Search for the cell housing the specified text and yield its (x, y) center coordinate. 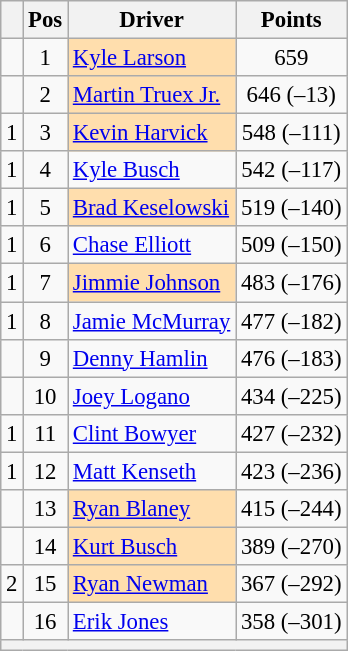
10 (46, 396)
Points (292, 20)
Kevin Harvick (152, 133)
Martin Truex Jr. (152, 95)
Jamie McMurray (152, 321)
11 (46, 433)
Ryan Newman (152, 584)
483 (–176) (292, 283)
509 (–150) (292, 245)
476 (–183) (292, 358)
6 (46, 245)
367 (–292) (292, 584)
389 (–270) (292, 546)
Pos (46, 20)
Kyle Busch (152, 170)
5 (46, 208)
4 (46, 170)
14 (46, 546)
434 (–225) (292, 396)
Joey Logano (152, 396)
7 (46, 283)
15 (46, 584)
415 (–244) (292, 509)
542 (–117) (292, 170)
3 (46, 133)
8 (46, 321)
Clint Bowyer (152, 433)
Erik Jones (152, 621)
16 (46, 621)
Chase Elliott (152, 245)
Kurt Busch (152, 546)
427 (–232) (292, 433)
Kyle Larson (152, 58)
Driver (152, 20)
646 (–13) (292, 95)
Jimmie Johnson (152, 283)
9 (46, 358)
13 (46, 509)
Matt Kenseth (152, 471)
548 (–111) (292, 133)
423 (–236) (292, 471)
477 (–182) (292, 321)
519 (–140) (292, 208)
12 (46, 471)
Brad Keselowski (152, 208)
358 (–301) (292, 621)
Denny Hamlin (152, 358)
Ryan Blaney (152, 509)
659 (292, 58)
